Extract the [x, y] coordinate from the center of the cell holding the provided text.  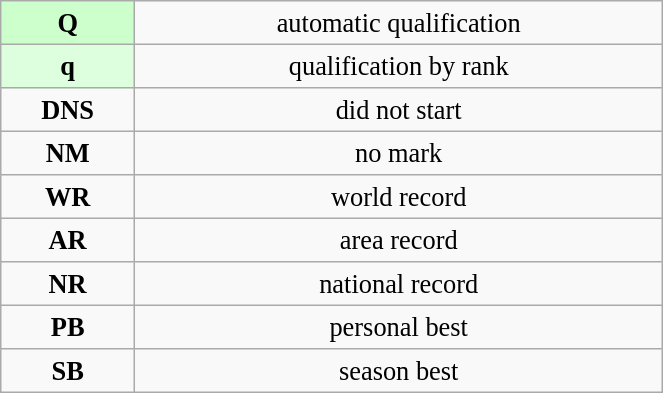
world record [399, 197]
Q [68, 22]
AR [68, 240]
PB [68, 327]
qualification by rank [399, 66]
NR [68, 284]
national record [399, 284]
WR [68, 197]
DNS [68, 109]
automatic qualification [399, 22]
season best [399, 371]
SB [68, 371]
personal best [399, 327]
did not start [399, 109]
q [68, 66]
area record [399, 240]
NM [68, 153]
no mark [399, 153]
